Capture the cell that displays the provided text and extract its [x, y] central coordinate. 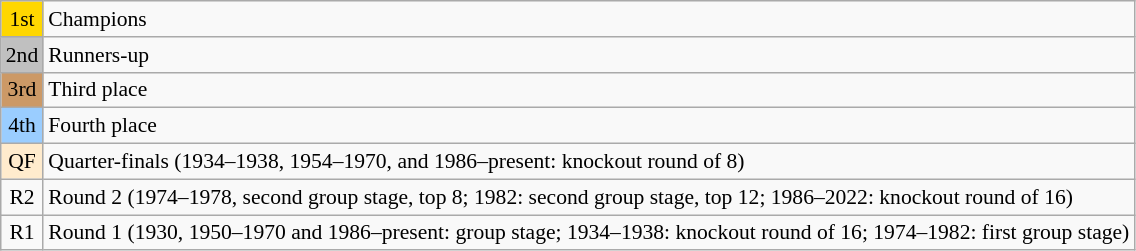
Fourth place [588, 126]
4th [22, 126]
Round 1 (1930, 1950–1970 and 1986–present: group stage; 1934–1938: knockout round of 16; 1974–1982: first group stage) [588, 233]
Runners-up [588, 55]
R1 [22, 233]
Champions [588, 19]
Quarter-finals (1934–1938, 1954–1970, and 1986–present: knockout round of 8) [588, 162]
1st [22, 19]
QF [22, 162]
3rd [22, 90]
Third place [588, 90]
2nd [22, 55]
R2 [22, 197]
Round 2 (1974–1978, second group stage, top 8; 1982: second group stage, top 12; 1986–2022: knockout round of 16) [588, 197]
